Determine the [x, y] coordinate at the center of the cell enclosing the given text.  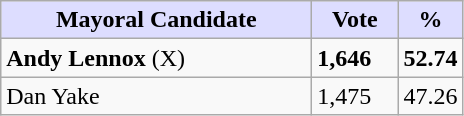
Vote [355, 20]
1,475 [355, 96]
Dan Yake [156, 96]
Mayoral Candidate [156, 20]
52.74 [430, 58]
47.26 [430, 96]
1,646 [355, 58]
Andy Lennox (X) [156, 58]
% [430, 20]
